Return the [X, Y] coordinate for the center point of the cell that contains the specified text.  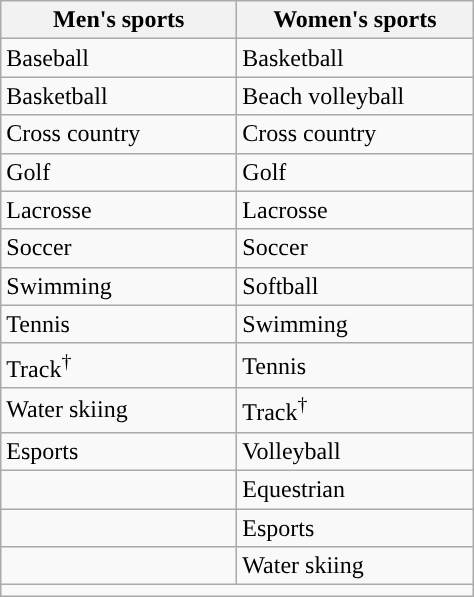
Softball [355, 286]
Women's sports [355, 20]
Beach volleyball [355, 96]
Volleyball [355, 451]
Equestrian [355, 489]
Men's sports [119, 20]
Baseball [119, 58]
